For the text-containing cell, return its midpoint in [x, y] coordinate format. 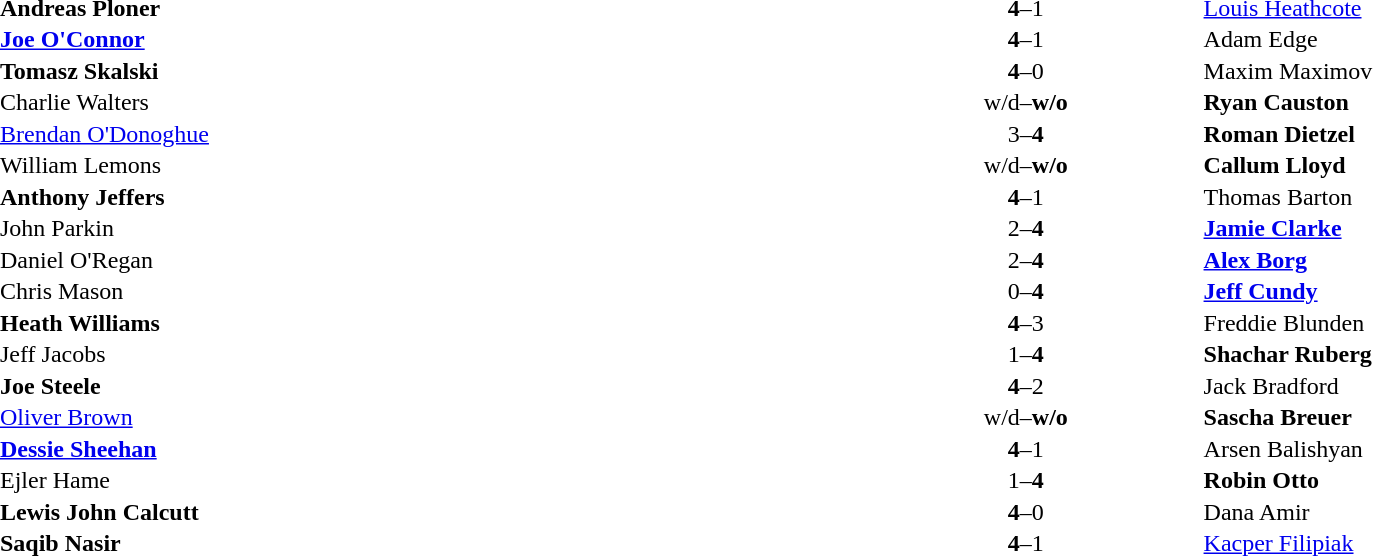
0–4 [1026, 291]
4–2 [1026, 386]
4–3 [1026, 323]
3–4 [1026, 134]
